Determine the (x, y) coordinate at the center of the cell enclosing the given text.  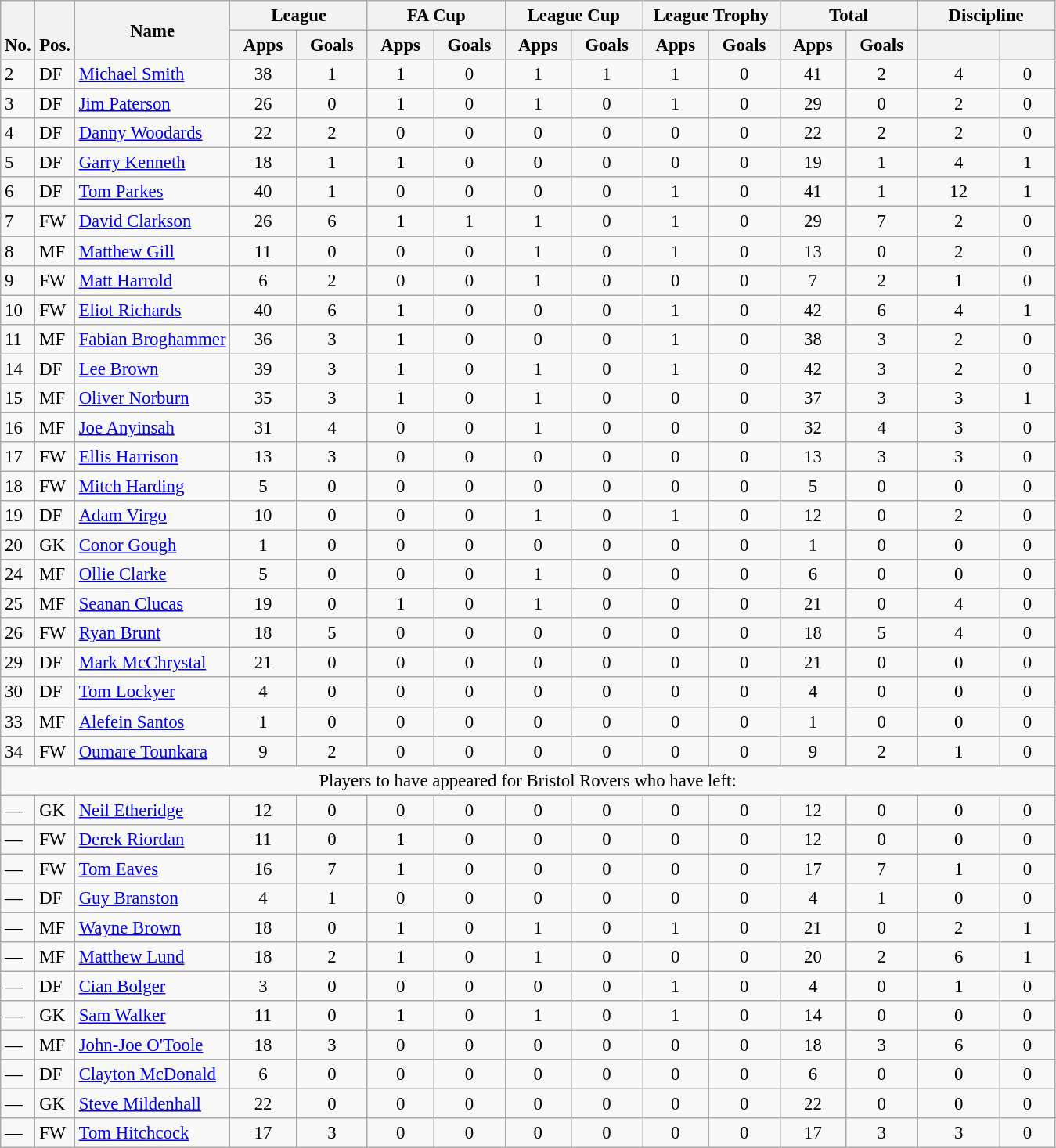
Adam Virgo (152, 516)
Pos. (55, 30)
Derek Riordan (152, 840)
Fabian Broghammer (152, 339)
Matt Harrold (152, 280)
33 (18, 722)
Danny Woodards (152, 133)
30 (18, 693)
Discipline (986, 16)
Oliver Norburn (152, 398)
Guy Branston (152, 898)
15 (18, 398)
David Clarkson (152, 221)
32 (813, 427)
Eliot Richards (152, 310)
Players to have appeared for Bristol Rovers who have left: (528, 780)
No. (18, 30)
Alefein Santos (152, 722)
Mark McChrystal (152, 663)
39 (263, 369)
Steve Mildenhall (152, 1104)
24 (18, 574)
Ollie Clarke (152, 574)
Sam Walker (152, 1016)
37 (813, 398)
Ellis Harrison (152, 457)
Lee Brown (152, 369)
Joe Anyinsah (152, 427)
FA Cup (436, 16)
Seanan Clucas (152, 604)
Cian Bolger (152, 987)
Ryan Brunt (152, 633)
Mitch Harding (152, 486)
John-Joe O'Toole (152, 1045)
25 (18, 604)
8 (18, 251)
36 (263, 339)
League (299, 16)
31 (263, 427)
Tom Lockyer (152, 693)
Oumare Tounkara (152, 751)
Tom Eaves (152, 869)
Conor Gough (152, 545)
Clayton McDonald (152, 1074)
League Cup (574, 16)
Name (152, 30)
Total (849, 16)
Jim Paterson (152, 104)
Wayne Brown (152, 927)
34 (18, 751)
Tom Parkes (152, 192)
Matthew Gill (152, 251)
Garry Kenneth (152, 163)
League Trophy (712, 16)
Michael Smith (152, 74)
Neil Etheridge (152, 810)
35 (263, 398)
Matthew Lund (152, 957)
